Capture the cell that displays the provided text and extract its (x, y) central coordinate. 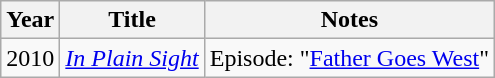
Episode: "Father Goes West" (349, 58)
Year (30, 20)
In Plain Sight (132, 58)
Notes (349, 20)
Title (132, 20)
2010 (30, 58)
